Pinpoint the cell where the given text exists, returning its (X, Y) midpoint coordinate. 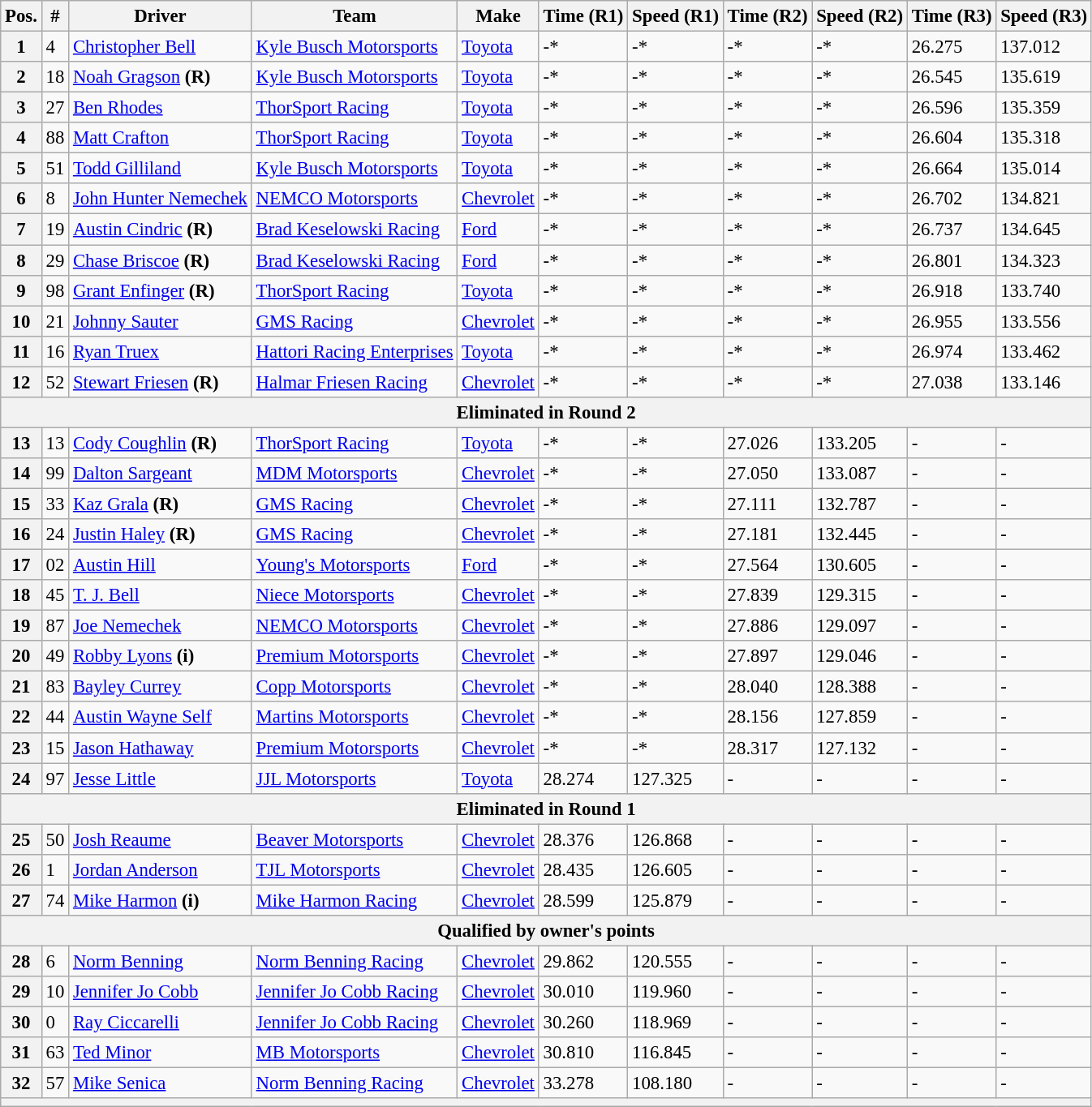
Robby Lyons (i) (161, 656)
22 (21, 718)
Jesse Little (161, 779)
26.918 (952, 290)
135.359 (1044, 108)
Eliminated in Round 2 (547, 413)
Mike Harmon (i) (161, 900)
26.974 (952, 351)
26 (21, 870)
17 (21, 565)
Mike Senica (161, 1083)
Beaver Motorsports (355, 839)
127.132 (860, 748)
27.050 (767, 474)
Ted Minor (161, 1053)
Martins Motorsports (355, 718)
29.862 (583, 961)
Niece Motorsports (355, 595)
Copp Motorsports (355, 687)
129.046 (860, 656)
27.886 (767, 626)
135.619 (1044, 77)
27.181 (767, 534)
133.462 (1044, 351)
133.087 (860, 474)
Norm Benning (161, 961)
0 (55, 1023)
Mike Harmon Racing (355, 900)
135.318 (1044, 138)
97 (55, 779)
49 (55, 656)
MB Motorsports (355, 1053)
50 (55, 839)
26.545 (952, 77)
Make (498, 16)
TJL Motorsports (355, 870)
118.969 (676, 1023)
129.097 (860, 626)
26.955 (952, 321)
Matt Crafton (161, 138)
45 (55, 595)
27.839 (767, 595)
26.702 (952, 199)
T. J. Bell (161, 595)
5 (21, 169)
30.810 (583, 1053)
Jordan Anderson (161, 870)
130.605 (860, 565)
7 (21, 230)
133.556 (1044, 321)
32 (21, 1083)
134.821 (1044, 199)
Kaz Grala (R) (161, 504)
JJL Motorsports (355, 779)
44 (55, 718)
Ray Ciccarelli (161, 1023)
26.801 (952, 260)
Chase Briscoe (R) (161, 260)
126.605 (676, 870)
Bayley Currey (161, 687)
129.315 (860, 595)
33.278 (583, 1083)
9 (21, 290)
88 (55, 138)
28.599 (583, 900)
99 (55, 474)
132.445 (860, 534)
135.014 (1044, 169)
12 (21, 382)
120.555 (676, 961)
30.010 (583, 992)
Dalton Sargeant (161, 474)
133.740 (1044, 290)
23 (21, 748)
Halmar Friesen Racing (355, 382)
27.026 (767, 443)
30.260 (583, 1023)
28.040 (767, 687)
11 (21, 351)
33 (55, 504)
Austin Hill (161, 565)
108.180 (676, 1083)
Pos. (21, 16)
Johnny Sauter (161, 321)
25 (21, 839)
Time (R1) (583, 16)
87 (55, 626)
Austin Cindric (R) (161, 230)
Speed (R3) (1044, 16)
Ben Rhodes (161, 108)
125.879 (676, 900)
Time (R2) (767, 16)
27.897 (767, 656)
133.146 (1044, 382)
26.737 (952, 230)
26.596 (952, 108)
02 (55, 565)
27.038 (952, 382)
116.845 (676, 1053)
Time (R3) (952, 16)
137.012 (1044, 47)
63 (55, 1053)
# (55, 16)
28.376 (583, 839)
Stewart Friesen (R) (161, 382)
134.323 (1044, 260)
Qualified by owner's points (547, 931)
127.325 (676, 779)
Noah Gragson (R) (161, 77)
Driver (161, 16)
MDM Motorsports (355, 474)
26.604 (952, 138)
14 (21, 474)
John Hunter Nemechek (161, 199)
127.859 (860, 718)
27.564 (767, 565)
Team (355, 16)
133.205 (860, 443)
Grant Enfinger (R) (161, 290)
Justin Haley (R) (161, 534)
132.787 (860, 504)
Young's Motorsports (355, 565)
Speed (R2) (860, 16)
26.664 (952, 169)
27.111 (767, 504)
Austin Wayne Self (161, 718)
74 (55, 900)
52 (55, 382)
3 (21, 108)
30 (21, 1023)
Jennifer Jo Cobb (161, 992)
134.645 (1044, 230)
Jason Hathaway (161, 748)
Josh Reaume (161, 839)
83 (55, 687)
26.275 (952, 47)
Eliminated in Round 1 (547, 809)
Christopher Bell (161, 47)
31 (21, 1053)
2 (21, 77)
Cody Coughlin (R) (161, 443)
98 (55, 290)
20 (21, 656)
28.317 (767, 748)
Joe Nemechek (161, 626)
119.960 (676, 992)
126.868 (676, 839)
Todd Gilliland (161, 169)
Speed (R1) (676, 16)
57 (55, 1083)
28.156 (767, 718)
28 (21, 961)
28.274 (583, 779)
Hattori Racing Enterprises (355, 351)
51 (55, 169)
28.435 (583, 870)
Ryan Truex (161, 351)
128.388 (860, 687)
